Return [x, y] of the center of cell containing provided text 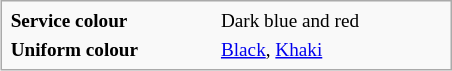
Uniform colour [112, 50]
Service colour [112, 21]
Dark blue and red [331, 21]
Black, Khaki [331, 50]
